For the text-containing cell, return its midpoint in [X, Y] coordinate format. 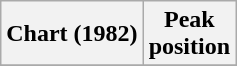
Chart (1982) [72, 34]
Peakposition [189, 34]
